For the text-containing cell, return its midpoint in [X, Y] coordinate format. 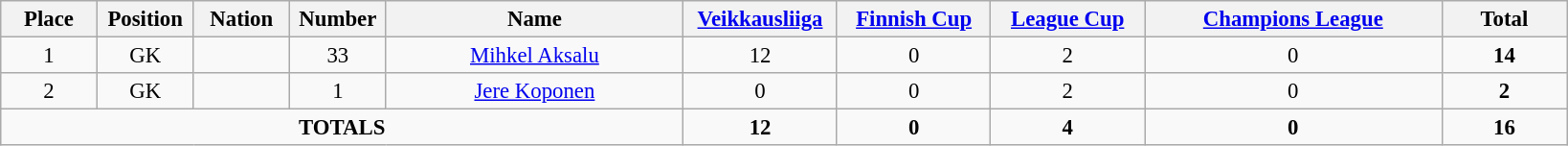
Total [1505, 19]
14 [1505, 56]
33 [339, 56]
Name [534, 19]
TOTALS [343, 128]
Finnish Cup [913, 19]
Champions League [1294, 19]
16 [1505, 128]
Mihkel Aksalu [534, 56]
Veikkausliiga [760, 19]
Place [50, 19]
Number [339, 19]
Position [146, 19]
Jere Koponen [534, 91]
League Cup [1068, 19]
Nation [241, 19]
4 [1068, 128]
